Return (x, y) of the center of cell containing provided text 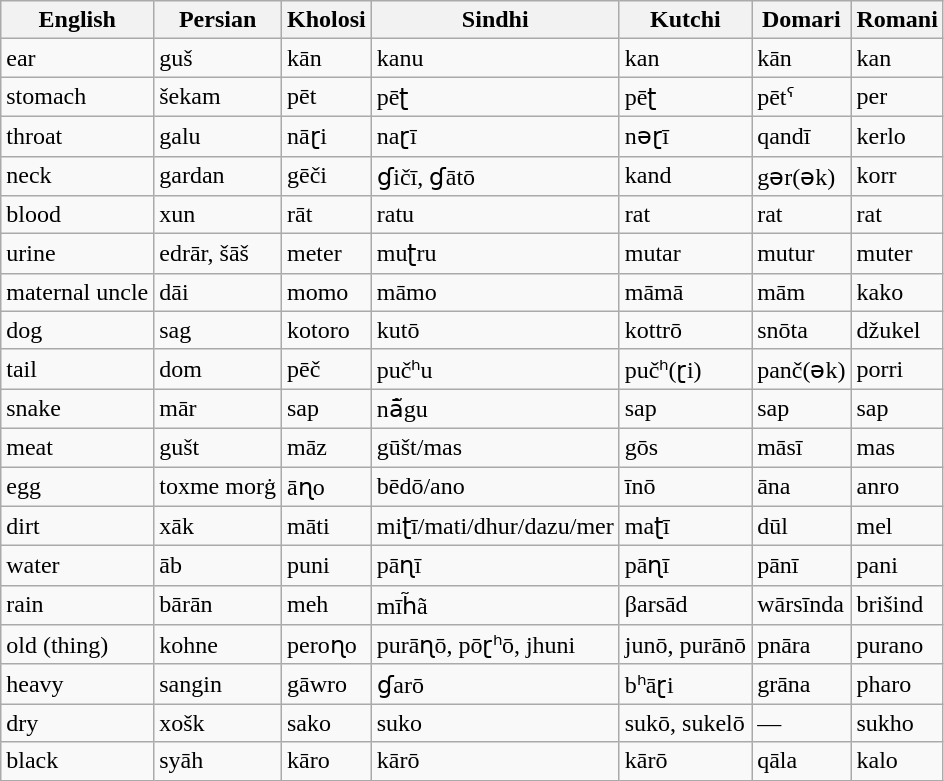
Kholosi (326, 20)
egg (78, 486)
gāwro (326, 684)
panč(ək) (802, 369)
kutō (495, 330)
pharo (897, 684)
kotoro (326, 330)
purano (897, 645)
māz (326, 447)
gušt (218, 447)
sag (218, 330)
šekam (218, 97)
guš (218, 58)
snake (78, 409)
pučʰu (495, 369)
māti (326, 526)
gardan (218, 176)
anro (897, 486)
gōs (685, 447)
sangin (218, 684)
snōta (802, 330)
kand (685, 176)
tail (78, 369)
purāɳō, pōɽʰō, jhuni (495, 645)
wārsīnda (802, 605)
kanu (495, 58)
sukō, sukelō (685, 723)
dry (78, 723)
gēči (326, 176)
water (78, 566)
throat (78, 136)
neck (78, 176)
pani (897, 566)
kohne (218, 645)
dāi (218, 292)
toxme morġ (218, 486)
porri (897, 369)
nā̃gu (495, 409)
sukho (897, 723)
pučʰ(ɽi) (685, 369)
mutur (802, 254)
junō, purānō (685, 645)
urine (78, 254)
naɽī (495, 136)
miʈī/mati/dhur/dazu/mer (495, 526)
māmo (495, 292)
māmā (685, 292)
kako (897, 292)
ɠičī, ɠātō (495, 176)
meh (326, 605)
— (802, 723)
syāh (218, 761)
meat (78, 447)
īnō (685, 486)
dirt (78, 526)
nāɽi (326, 136)
puni (326, 566)
Sindhi (495, 20)
xun (218, 215)
Persian (218, 20)
blood (78, 215)
English (78, 20)
pēt (326, 97)
bēdō/ano (495, 486)
nəɽī (685, 136)
maternal uncle (78, 292)
sako (326, 723)
per (897, 97)
āɳo (326, 486)
grāna (802, 684)
āna (802, 486)
suko (495, 723)
ear (78, 58)
xošk (218, 723)
ɠarō (495, 684)
māsī (802, 447)
mīh̃ã (495, 605)
black (78, 761)
mas (897, 447)
džukel (897, 330)
mel (897, 526)
stomach (78, 97)
ratu (495, 215)
kalo (897, 761)
mām (802, 292)
dom (218, 369)
āb (218, 566)
xāk (218, 526)
qāla (802, 761)
mār (218, 409)
kottrō (685, 330)
gūšt/mas (495, 447)
qandī (802, 136)
rain (78, 605)
old (thing) (78, 645)
muter (897, 254)
peroɳo (326, 645)
momo (326, 292)
meter (326, 254)
rāt (326, 215)
pānī (802, 566)
korr (897, 176)
galu (218, 136)
dūl (802, 526)
maʈī (685, 526)
mutar (685, 254)
bārān (218, 605)
Romani (897, 20)
pēč (326, 369)
brišind (897, 605)
kerlo (897, 136)
bʰāɽi (685, 684)
muʈru (495, 254)
kāro (326, 761)
Domari (802, 20)
pētˤ (802, 97)
heavy (78, 684)
gər(ək) (802, 176)
Kutchi (685, 20)
edrār, šāš (218, 254)
pnāra (802, 645)
dog (78, 330)
βarsād (685, 605)
